Find where the given text appears and provide that cell's center as (X, Y) coordinate. 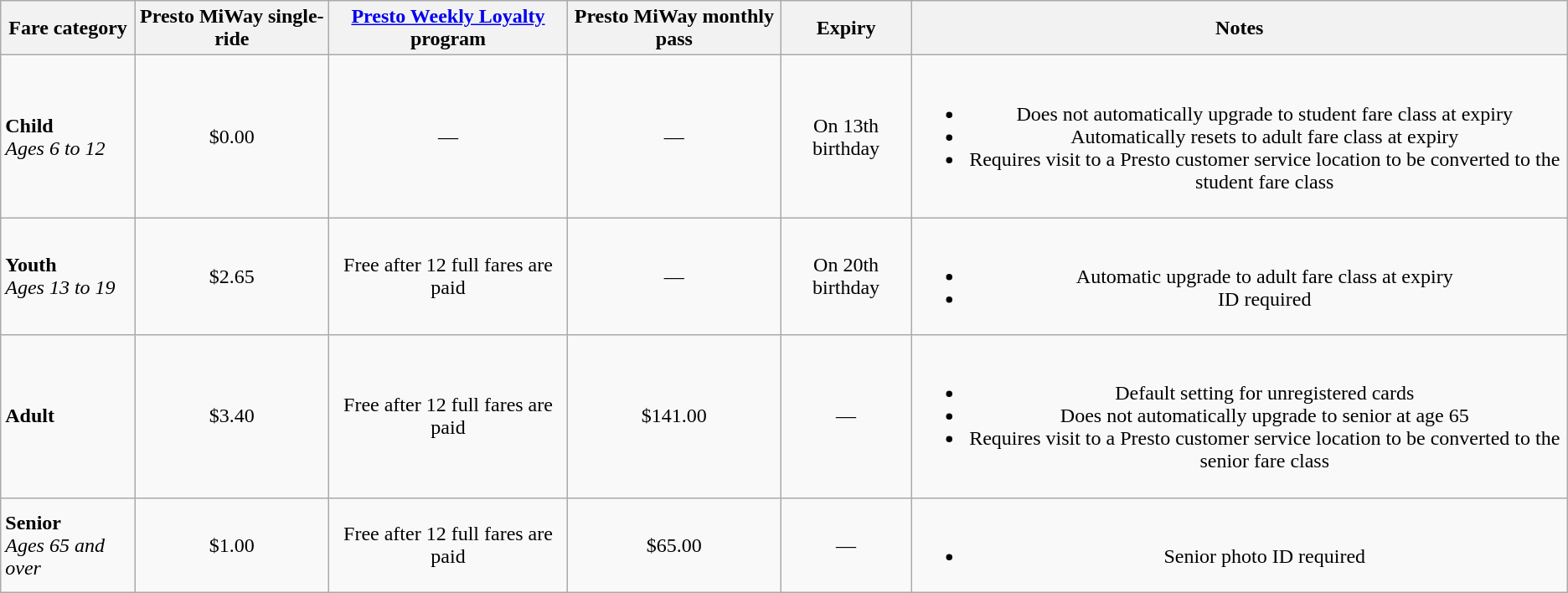
On 13th birthday (846, 137)
Expiry (846, 28)
$2.65 (231, 276)
$65.00 (674, 544)
YouthAges 13 to 19 (69, 276)
$141.00 (674, 416)
Adult (69, 416)
On 20th birthday (846, 276)
$1.00 (231, 544)
Presto MiWay single-ride (231, 28)
$3.40 (231, 416)
Senior photo ID required (1240, 544)
$0.00 (231, 137)
Automatic upgrade to adult fare class at expiryID required (1240, 276)
ChildAges 6 to 12 (69, 137)
SeniorAges 65 and over (69, 544)
Fare category (69, 28)
Notes (1240, 28)
Presto Weekly Loyalty program (448, 28)
Presto MiWay monthly pass (674, 28)
